Search for the cell housing the specified text and yield its [x, y] center coordinate. 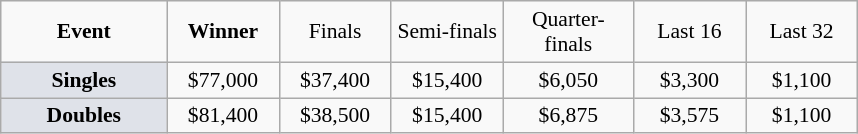
$81,400 [223, 116]
Finals [335, 32]
$6,050 [568, 80]
Last 32 [802, 32]
Quarter-finals [568, 32]
$77,000 [223, 80]
Singles [84, 80]
$6,875 [568, 116]
$38,500 [335, 116]
$37,400 [335, 80]
Last 16 [689, 32]
$3,300 [689, 80]
Semi-finals [447, 32]
$3,575 [689, 116]
Winner [223, 32]
Doubles [84, 116]
Event [84, 32]
